Locate the cell with the specified text and output its [x, y] center coordinate. 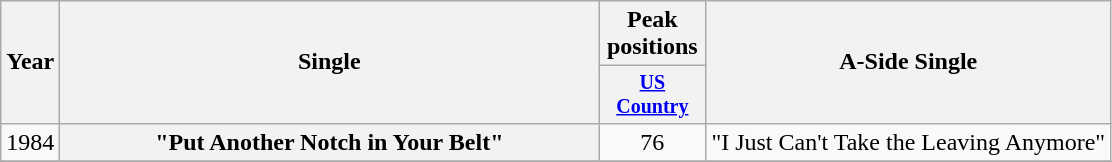
Peak positions [652, 34]
"I Just Can't Take the Leaving Anymore" [908, 142]
1984 [30, 142]
Year [30, 62]
A-Side Single [908, 62]
76 [652, 142]
"Put Another Notch in Your Belt" [330, 142]
Single [330, 62]
US Country [652, 94]
